From the cell containing the given text, extract its center point as (X, Y) coordinate. 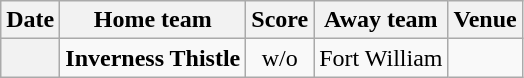
Home team (153, 20)
Inverness Thistle (153, 58)
Away team (381, 20)
Score (280, 20)
Venue (485, 20)
w/o (280, 58)
Date (30, 20)
Fort William (381, 58)
